Search for the cell housing the specified text and yield its (x, y) center coordinate. 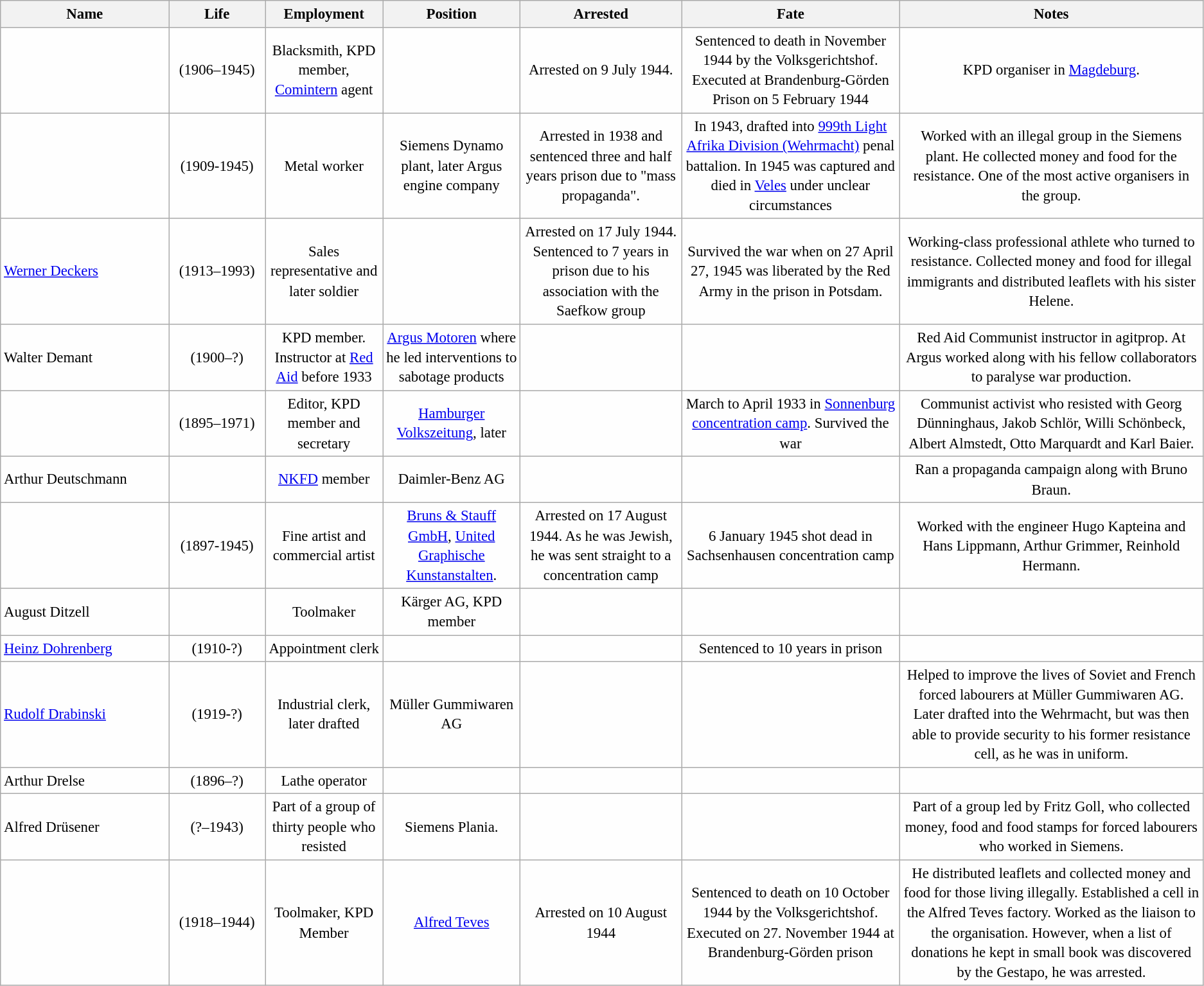
Sentenced to death on 10 October 1944 by the Volksgerichtshof. Executed on 27. November 1944 at Brandenburg-Görden prison (790, 922)
Sentenced to 10 years in prison (790, 649)
(1906–1945) (217, 70)
KPD member. Instructor at Red Aid before 1933 (324, 357)
Siemens Plania. (452, 827)
(1900–?) (217, 357)
Worked with the engineer Hugo Kapteina and Hans Lippmann, Arthur Grimmer, Reinhold Hermann. (1051, 546)
Arthur Drelse (85, 781)
Arrested on 17 July 1944. Sentenced to 7 years in prison due to his association with the Saefkow group (601, 271)
Fate (790, 14)
Fine artist and commercial artist (324, 546)
Employment (324, 14)
Kärger AG, KPD member (452, 612)
Position (452, 14)
Ran a propaganda campaign along with Bruno Braun. (1051, 480)
(1913–1993) (217, 271)
Siemens Dynamo plant, later Argus engine company (452, 166)
Walter Demant (85, 357)
Arrested in 1938 and sentenced three and half years prison due to "mass propaganda". (601, 166)
Alfred Drüsener (85, 827)
NKFD member (324, 480)
Arthur Deutschmann (85, 480)
Hamburger Volkszeitung, later (452, 424)
Part of a group led by Fritz Goll, who collected money, food and food stamps for forced labourers who worked in Siemens. (1051, 827)
Worked with an illegal group in the Siemens plant. He collected money and food for the resistance. One of the most active organisers in the group. (1051, 166)
Müller Gummiwaren AG (452, 714)
Blacksmith, KPD member, Comintern agent (324, 70)
Werner Deckers (85, 271)
Arrested on 17 August 1944. As he was Jewish, he was sent straight to a concentration camp (601, 546)
Alfred Teves (452, 922)
Sentenced to death in November 1944 by the Volksgerichtshof. Executed at Brandenburg-Görden Prison on 5 February 1944 (790, 70)
Argus Motoren where he led interventions to sabotage products (452, 357)
Arrested on 10 August 1944 (601, 922)
Rudolf Drabinski (85, 714)
Toolmaker (324, 612)
August Ditzell (85, 612)
Bruns & Stauff GmbH, United Graphische Kunstanstalten. (452, 546)
Lathe operator (324, 781)
(?–1943) (217, 827)
(1895–1971) (217, 424)
Life (217, 14)
(1918–1944) (217, 922)
(1919-?) (217, 714)
Red Aid Communist instructor in agitprop. At Argus worked along with his fellow collaborators to paralyse war production. (1051, 357)
Communist activist who resisted with Georg Dünninghaus, Jakob Schlör, Willi Schönbeck, Albert Almstedt, Otto Marquardt and Karl Baier. (1051, 424)
Sales representative and later soldier (324, 271)
Daimler-Benz AG (452, 480)
Arrested (601, 14)
In 1943, drafted into 999th Light Afrika Division (Wehrmacht) penal battalion. In 1945 was captured and died in Veles under unclear circumstances (790, 166)
March to April 1933 in Sonnenburg concentration camp. Survived the war (790, 424)
(1897-1945) (217, 546)
(1910-?) (217, 649)
Heinz Dohrenberg (85, 649)
Editor, KPD member and secretary (324, 424)
Notes (1051, 14)
Appointment clerk (324, 649)
Metal worker (324, 166)
(1909-1945) (217, 166)
Survived the war when on 27 April 27, 1945 was liberated by the Red Army in the prison in Potsdam. (790, 271)
Toolmaker, KPD Member (324, 922)
Name (85, 14)
Industrial clerk, later drafted (324, 714)
(1896–?) (217, 781)
6 January 1945 shot dead in Sachsenhausen concentration camp (790, 546)
Arrested on 9 July 1944. (601, 70)
Part of a group of thirty people who resisted (324, 827)
KPD organiser in Magdeburg. (1051, 70)
